Determine the (X, Y) coordinate at the center of the cell enclosing the given text.  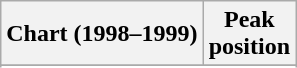
Chart (1998–1999) (102, 34)
Peakposition (249, 34)
